Find where the given text appears and provide that cell's center as (x, y) coordinate. 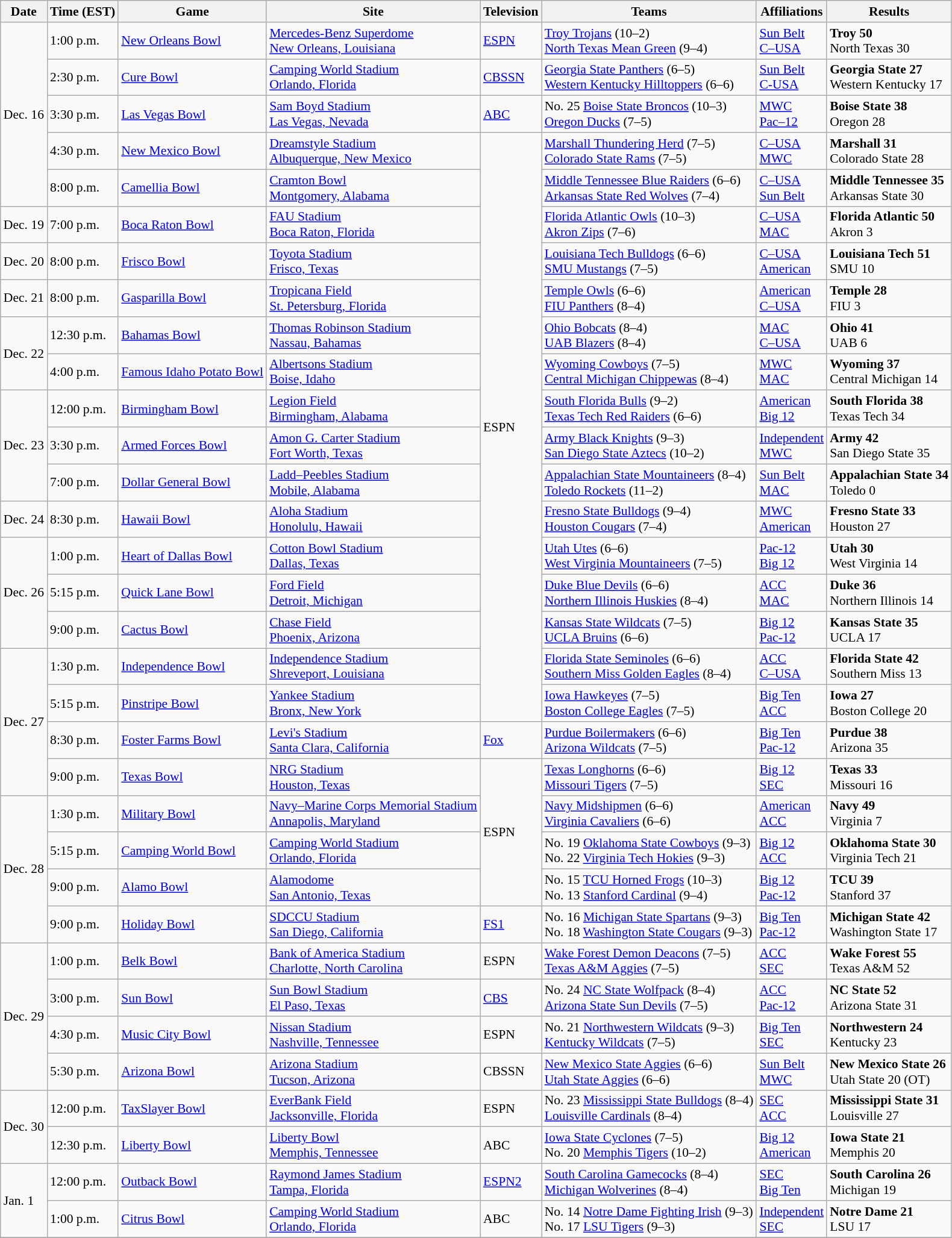
Kansas State 35UCLA 17 (889, 630)
Appalachian State 34Toledo 0 (889, 482)
Time (EST) (83, 11)
South Florida Bulls (9–2)Texas Tech Red Raiders (6–6) (650, 408)
MWCPac–12 (792, 114)
Dollar General Bowl (192, 482)
Arizona StadiumTucson, Arizona (374, 1071)
Dec. 26 (24, 593)
AmericanC–USA (792, 299)
Purdue 38Arizona 35 (889, 740)
Big 12 American (792, 1146)
Temple Owls (6–6)FIU Panthers (8–4) (650, 299)
Citrus Bowl (192, 1219)
Date (24, 11)
Duke Blue Devils (6–6)Northern Illinois Huskies (8–4) (650, 593)
No. 19 Oklahoma State Cowboys (9–3)No. 22 Virginia Tech Hokies (9–3) (650, 851)
Cotton Bowl StadiumDallas, Texas (374, 557)
Liberty Bowl (192, 1146)
SDCCU StadiumSan Diego, California (374, 924)
Independence Bowl (192, 666)
Oklahoma State 30 Virginia Tech 21 (889, 851)
Temple 28FIU 3 (889, 299)
ACCC–USA (792, 666)
Middle Tennessee Blue Raiders (6–6)Arkansas State Red Wolves (7–4) (650, 188)
Iowa Hawkeyes (7–5)Boston College Eagles (7–5) (650, 704)
Armed Forces Bowl (192, 446)
South Florida 38Texas Tech 34 (889, 408)
C–USASun Belt (792, 188)
C–USAMAC (792, 224)
Texas Longhorns (6–6)Missouri Tigers (7–5) (650, 777)
Ford FieldDetroit, Michigan (374, 593)
IndependentMWC (792, 446)
Television (511, 11)
Iowa 27Boston College 20 (889, 704)
Iowa State Cyclones (7–5) No. 20 Memphis Tigers (10–2) (650, 1146)
Wake Forest 55Texas A&M 52 (889, 961)
AmericanACC (792, 813)
Troy Trojans (10–2)North Texas Mean Green (9–4) (650, 41)
Yankee StadiumBronx, New York (374, 704)
Fresno State Bulldogs (9–4)Houston Cougars (7–4) (650, 519)
FS1 (511, 924)
Army Black Knights (9–3)San Diego State Aztecs (10–2) (650, 446)
No. 16 Michigan State Spartans (9–3)No. 18 Washington State Cougars (9–3) (650, 924)
Heart of Dallas Bowl (192, 557)
Sun Bowl (192, 998)
AmericanBig 12 (792, 408)
Northwestern 24 Kentucky 23 (889, 1035)
Utah 30West Virginia 14 (889, 557)
IndependentSEC (792, 1219)
C–USAAmerican (792, 261)
Sam Boyd StadiumLas Vegas, Nevada (374, 114)
Kansas State Wildcats (7–5)UCLA Bruins (6–6) (650, 630)
Georgia State Panthers (6–5)Western Kentucky Hilltoppers (6–6) (650, 77)
Music City Bowl (192, 1035)
Site (374, 11)
New Orleans Bowl (192, 41)
Dec. 23 (24, 446)
Texas 33Missouri 16 (889, 777)
Pinstripe Bowl (192, 704)
Florida State Seminoles (6–6)Southern Miss Golden Eagles (8–4) (650, 666)
Aloha StadiumHonolulu, Hawaii (374, 519)
Wyoming 37Central Michigan 14 (889, 372)
Wake Forest Demon Deacons (7–5) Texas A&M Aggies (7–5) (650, 961)
Arizona Bowl (192, 1071)
SEC ACC (792, 1108)
Foster Farms Bowl (192, 740)
Camping World Bowl (192, 851)
Middle Tennessee 35Arkansas State 30 (889, 188)
No. 25 Boise State Broncos (10–3)Oregon Ducks (7–5) (650, 114)
Raymond James StadiumTampa, Florida (374, 1182)
Sun BeltC-USA (792, 77)
South Carolina Gamecocks (8–4)Michigan Wolverines (8–4) (650, 1182)
South Carolina 26Michigan 19 (889, 1182)
Dec. 20 (24, 261)
5:30 p.m. (83, 1071)
Jan. 1 (24, 1201)
Florida Atlantic Owls (10–3) Akron Zips (7–6) (650, 224)
Boise State 38Oregon 28 (889, 114)
Nissan StadiumNashville, Tennessee (374, 1035)
Affiliations (792, 11)
Texas Bowl (192, 777)
Liberty BowlMemphis, Tennessee (374, 1146)
Quick Lane Bowl (192, 593)
Notre Dame 21LSU 17 (889, 1219)
Boca Raton Bowl (192, 224)
No. 23 Mississippi State Bulldogs (8–4) Louisville Cardinals (8–4) (650, 1108)
Dreamstyle StadiumAlbuquerque, New Mexico (374, 151)
Toyota StadiumFrisco, Texas (374, 261)
Sun Bowl StadiumEl Paso, Texas (374, 998)
Famous Idaho Potato Bowl (192, 372)
Camellia Bowl (192, 188)
Birmingham Bowl (192, 408)
No. 21 Northwestern Wildcats (9–3)Kentucky Wildcats (7–5) (650, 1035)
Military Bowl (192, 813)
ACCPac-12 (792, 998)
New Mexico Bowl (192, 151)
4:00 p.m. (83, 372)
Dec. 22 (24, 354)
Hawaii Bowl (192, 519)
3:00 p.m. (83, 998)
Louisiana Tech 51SMU 10 (889, 261)
Big 12SEC (792, 777)
Army 42San Diego State 35 (889, 446)
Dec. 21 (24, 299)
ACCSEC (792, 961)
C–USAMWC (792, 151)
Game (192, 11)
Louisiana Tech Bulldogs (6–6)SMU Mustangs (7–5) (650, 261)
Pac-12Big 12 (792, 557)
CBS (511, 998)
ESPN2 (511, 1182)
Legion FieldBirmingham, Alabama (374, 408)
No. 14 Notre Dame Fighting Irish (9–3)No. 17 LSU Tigers (9–3) (650, 1219)
TaxSlayer Bowl (192, 1108)
Amon G. Carter StadiumFort Worth, Texas (374, 446)
Sun BeltC–USA (792, 41)
Dec. 19 (24, 224)
Dec. 29 (24, 1016)
Bahamas Bowl (192, 335)
EverBank FieldJacksonville, Florida (374, 1108)
Iowa State 21 Memphis 20 (889, 1146)
Alamo Bowl (192, 888)
Belk Bowl (192, 961)
NRG StadiumHouston, Texas (374, 777)
Florida Atlantic 50Akron 3 (889, 224)
Dec. 16 (24, 114)
Dec. 24 (24, 519)
Duke 36Northern Illinois 14 (889, 593)
Sun BeltMWC (792, 1071)
Levi's StadiumSanta Clara, California (374, 740)
NC State 52Arizona State 31 (889, 998)
Navy Midshipmen (6–6)Virginia Cavaliers (6–6) (650, 813)
Mississippi State 31 Louisville 27 (889, 1108)
Ohio Bobcats (8–4)UAB Blazers (8–4) (650, 335)
Navy–Marine Corps Memorial StadiumAnnapolis, Maryland (374, 813)
Mercedes-Benz SuperdomeNew Orleans, Louisiana (374, 41)
Cramton BowlMontgomery, Alabama (374, 188)
Marshall Thundering Herd (7–5)Colorado State Rams (7–5) (650, 151)
Bank of America StadiumCharlotte, North Carolina (374, 961)
Michigan State 42 Washington State 17 (889, 924)
Big TenACC (792, 704)
Albertsons StadiumBoise, Idaho (374, 372)
Georgia State 27Western Kentucky 17 (889, 77)
Big TenSEC (792, 1035)
Holiday Bowl (192, 924)
Results (889, 11)
Teams (650, 11)
New Mexico State Aggies (6–6)Utah State Aggies (6–6) (650, 1071)
New Mexico State 26 Utah State 20 (OT) (889, 1071)
Cure Bowl (192, 77)
Marshall 31Colorado State 28 (889, 151)
Gasparilla Bowl (192, 299)
Ladd–Peebles StadiumMobile, Alabama (374, 482)
Dec. 28 (24, 869)
Cactus Bowl (192, 630)
Fresno State 33Houston 27 (889, 519)
SECBig Ten (792, 1182)
Frisco Bowl (192, 261)
Dec. 30 (24, 1127)
Troy 50North Texas 30 (889, 41)
FAU StadiumBoca Raton, Florida (374, 224)
No. 24 NC State Wolfpack (8–4)Arizona State Sun Devils (7–5) (650, 998)
Ohio 41UAB 6 (889, 335)
Florida State 42Southern Miss 13 (889, 666)
Thomas Robinson StadiumNassau, Bahamas (374, 335)
Las Vegas Bowl (192, 114)
TCU 39 Stanford 37 (889, 888)
MACC–USA (792, 335)
Wyoming Cowboys (7–5)Central Michigan Chippewas (8–4) (650, 372)
Tropicana FieldSt. Petersburg, Florida (374, 299)
Chase FieldPhoenix, Arizona (374, 630)
MWCMAC (792, 372)
Sun BeltMAC (792, 482)
Navy 49Virginia 7 (889, 813)
Dec. 27 (24, 722)
ACCMAC (792, 593)
MWCAmerican (792, 519)
No. 15 TCU Horned Frogs (10–3)No. 13 Stanford Cardinal (9–4) (650, 888)
Appalachian State Mountaineers (8–4)Toledo Rockets (11–2) (650, 482)
Big 12ACC (792, 851)
2:30 p.m. (83, 77)
AlamodomeSan Antonio, Texas (374, 888)
Independence StadiumShreveport, Louisiana (374, 666)
Purdue Boilermakers (6–6)Arizona Wildcats (7–5) (650, 740)
Fox (511, 740)
Outback Bowl (192, 1182)
Utah Utes (6–6)West Virginia Mountaineers (7–5) (650, 557)
